Output the [X, Y] coordinate of the center of the cell containing the given text.  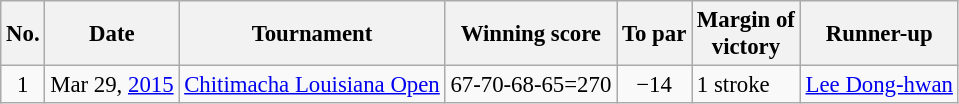
Runner-up [879, 34]
To par [654, 34]
Mar 29, 2015 [112, 85]
Winning score [531, 34]
−14 [654, 85]
Chitimacha Louisiana Open [312, 85]
Margin ofvictory [746, 34]
1 [23, 85]
Date [112, 34]
67-70-68-65=270 [531, 85]
Tournament [312, 34]
Lee Dong-hwan [879, 85]
1 stroke [746, 85]
No. [23, 34]
